Pinpoint the cell where the given text exists, returning its (x, y) midpoint coordinate. 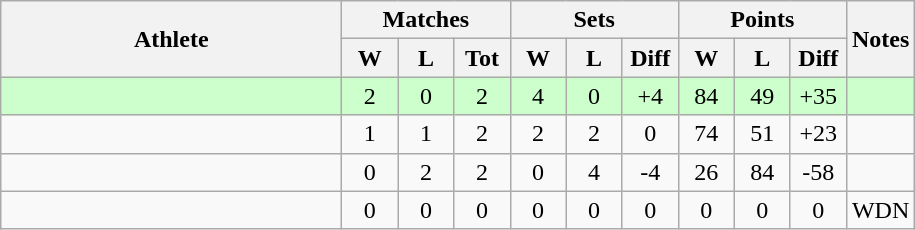
26 (706, 172)
+23 (818, 134)
+4 (650, 96)
Matches (426, 20)
Sets (594, 20)
Tot (482, 58)
49 (762, 96)
Points (762, 20)
51 (762, 134)
Athlete (172, 39)
Notes (880, 39)
-58 (818, 172)
74 (706, 134)
+35 (818, 96)
-4 (650, 172)
WDN (880, 210)
